Return the [X, Y] coordinate for the center point of the cell that contains the specified text.  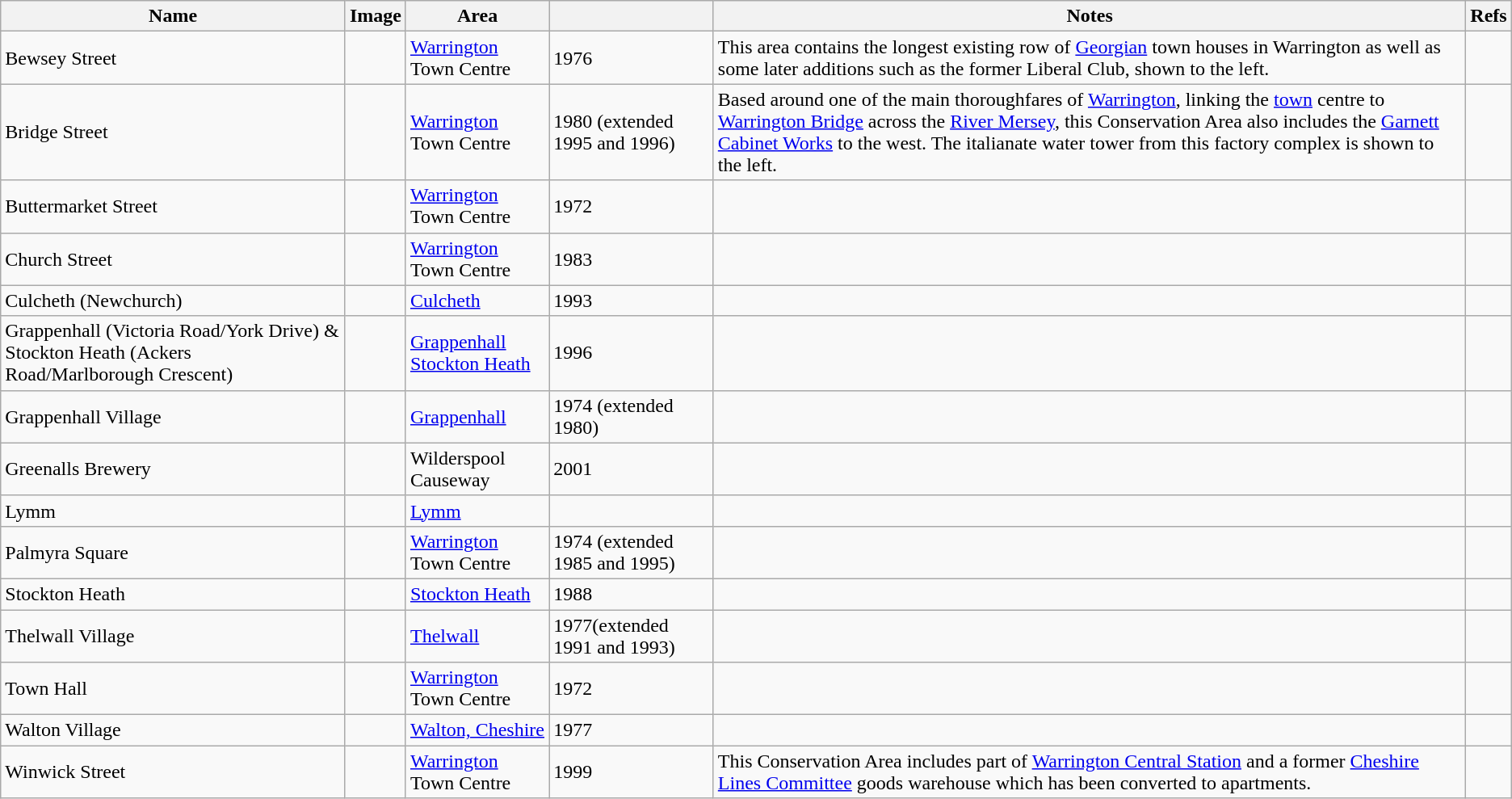
Greenalls Brewery [173, 469]
1974 (extended 1980) [632, 417]
Buttermarket Street [173, 207]
Grappenhall Village [173, 417]
1974 (extended 1985 and 1995) [632, 553]
Grappenhall Stockton Heath [477, 353]
Area [477, 16]
Bridge Street [173, 132]
1996 [632, 353]
Walton, Cheshire [477, 730]
Town Hall [173, 688]
Church Street [173, 259]
1983 [632, 259]
1993 [632, 301]
Culcheth (Newchurch) [173, 301]
Name [173, 16]
Notes [1090, 16]
Grappenhall (Victoria Road/York Drive) & Stockton Heath (Ackers Road/Marlborough Crescent) [173, 353]
1988 [632, 594]
Thelwall [477, 635]
1977(extended 1991 and 1993) [632, 635]
Walton Village [173, 730]
Image [375, 16]
Bewsey Street [173, 58]
Winwick Street [173, 772]
1999 [632, 772]
Grappenhall [477, 417]
1976 [632, 58]
Wilderspool Causeway [477, 469]
Palmyra Square [173, 553]
1977 [632, 730]
2001 [632, 469]
1980 (extended 1995 and 1996) [632, 132]
Culcheth [477, 301]
Thelwall Village [173, 635]
Refs [1489, 16]
